Capture the cell that displays the provided text and extract its (x, y) central coordinate. 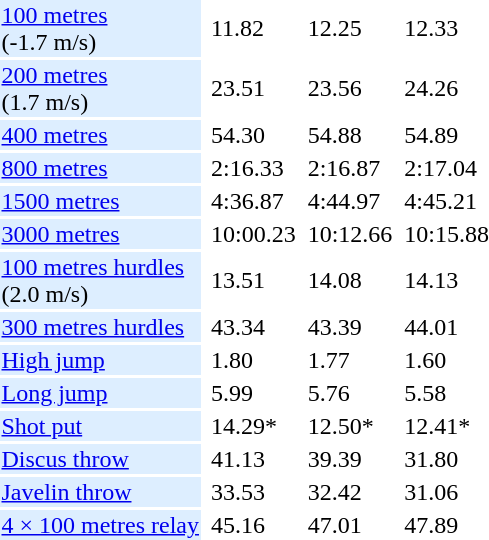
300 metres hurdles (100, 327)
54.88 (350, 135)
12.25 (350, 28)
41.13 (253, 459)
39.39 (350, 459)
2:16.87 (350, 168)
800 metres (100, 168)
1.80 (253, 360)
3000 metres (100, 234)
12.50* (350, 426)
Long jump (100, 393)
5.76 (350, 393)
4:44.97 (350, 201)
100 metres (-1.7 m/s) (100, 28)
32.42 (350, 492)
10:00.23 (253, 234)
400 metres (100, 135)
23.56 (350, 88)
High jump (100, 360)
43.34 (253, 327)
11.82 (253, 28)
47.01 (350, 525)
200 metres (1.7 m/s) (100, 88)
14.29* (253, 426)
33.53 (253, 492)
5.99 (253, 393)
1.77 (350, 360)
10:12.66 (350, 234)
4:36.87 (253, 201)
100 metres hurdles (2.0 m/s) (100, 280)
23.51 (253, 88)
Discus throw (100, 459)
Javelin throw (100, 492)
Shot put (100, 426)
54.30 (253, 135)
45.16 (253, 525)
1500 metres (100, 201)
14.08 (350, 280)
2:16.33 (253, 168)
13.51 (253, 280)
43.39 (350, 327)
4 × 100 metres relay (100, 525)
